Locate the cell with the specified text and output its [X, Y] center coordinate. 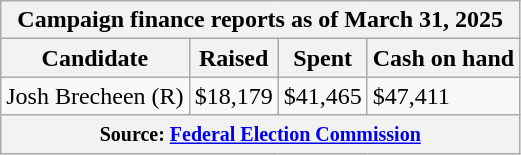
$47,411 [443, 96]
Campaign finance reports as of March 31, 2025 [260, 20]
Raised [234, 58]
Spent [322, 58]
$18,179 [234, 96]
Cash on hand [443, 58]
$41,465 [322, 96]
Candidate [95, 58]
Josh Brecheen (R) [95, 96]
Source: Federal Election Commission [260, 134]
